Pinpoint the cell where the given text exists, returning its [X, Y] midpoint coordinate. 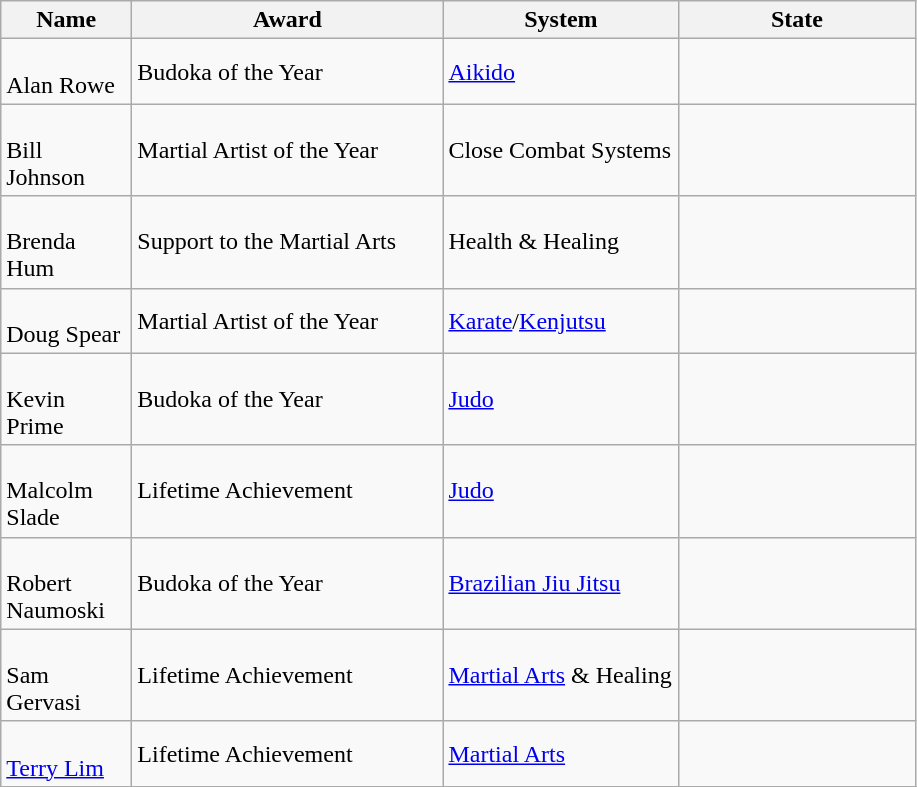
Close Combat Systems [561, 150]
Doug Spear [66, 320]
Award [288, 20]
Alan Rowe [66, 72]
Martial Arts & Healing [561, 675]
Support to the Martial Arts [288, 242]
Health & Healing [561, 242]
Robert Naumoski [66, 583]
State [797, 20]
System [561, 20]
Aikido [561, 72]
Martial Arts [561, 754]
Bill Johnson [66, 150]
Brazilian Jiu Jitsu [561, 583]
Sam Gervasi [66, 675]
Karate/Kenjutsu [561, 320]
Malcolm Slade [66, 491]
Name [66, 20]
Kevin Prime [66, 399]
Terry Lim [66, 754]
Brenda Hum [66, 242]
